Detect which cell encompasses the target text, then output its (x, y) center coordinate. 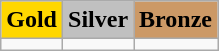
Gold (32, 20)
Silver (98, 20)
Bronze (176, 20)
